Extract the (x, y) coordinate from the center of the cell holding the provided text.  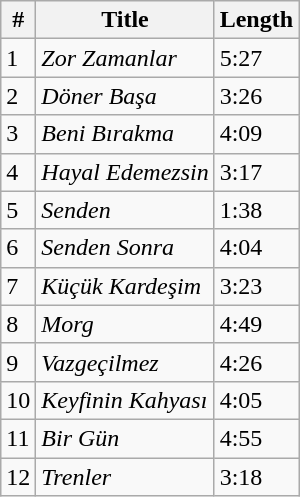
Length (256, 20)
10 (18, 400)
4:26 (256, 362)
1:38 (256, 210)
4:05 (256, 400)
3:23 (256, 286)
Küçük Kardeşim (125, 286)
Vazgeçilmez (125, 362)
Bir Gün (125, 438)
4:49 (256, 324)
Morg (125, 324)
5 (18, 210)
7 (18, 286)
Keyfinin Kahyası (125, 400)
3:26 (256, 96)
12 (18, 477)
Döner Başa (125, 96)
3:18 (256, 477)
Senden Sonra (125, 248)
2 (18, 96)
4 (18, 172)
11 (18, 438)
# (18, 20)
4:55 (256, 438)
3 (18, 134)
9 (18, 362)
Beni Bırakma (125, 134)
3:17 (256, 172)
1 (18, 58)
4:09 (256, 134)
Trenler (125, 477)
Title (125, 20)
6 (18, 248)
4:04 (256, 248)
Hayal Edemezsin (125, 172)
Senden (125, 210)
8 (18, 324)
Zor Zamanlar (125, 58)
5:27 (256, 58)
